Pinpoint the cell where the given text exists, returning its [x, y] midpoint coordinate. 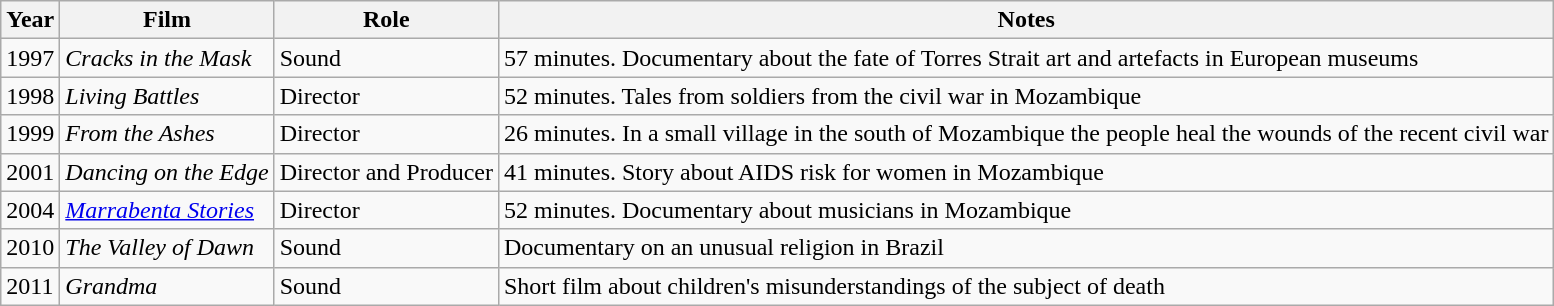
Grandma [167, 286]
1999 [30, 134]
57 minutes. Documentary about the fate of Torres Strait art and artefacts in European museums [1026, 58]
1998 [30, 96]
Year [30, 20]
Short film about children's misunderstandings of the subject of death [1026, 286]
41 minutes. Story about AIDS risk for women in Mozambique [1026, 172]
Cracks in the Mask [167, 58]
Marrabenta Stories [167, 210]
Dancing on the Edge [167, 172]
2010 [30, 248]
26 minutes. In a small village in the south of Mozambique the people heal the wounds of the recent civil war [1026, 134]
2001 [30, 172]
From the Ashes [167, 134]
52 minutes. Tales from soldiers from the civil war in Mozambique [1026, 96]
Role [386, 20]
Documentary on an unusual religion in Brazil [1026, 248]
Film [167, 20]
The Valley of Dawn [167, 248]
2004 [30, 210]
52 minutes. Documentary about musicians in Mozambique [1026, 210]
1997 [30, 58]
2011 [30, 286]
Director and Producer [386, 172]
Notes [1026, 20]
Living Battles [167, 96]
